Return (x, y) of the center of cell containing provided text 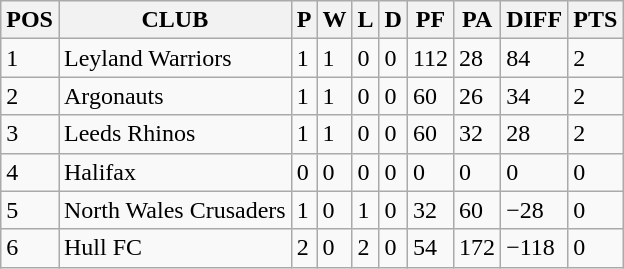
34 (534, 96)
North Wales Crusaders (174, 210)
3 (30, 134)
P (304, 20)
4 (30, 172)
Argonauts (174, 96)
−118 (534, 248)
PA (478, 20)
172 (478, 248)
POS (30, 20)
Leeds Rhinos (174, 134)
Halifax (174, 172)
Hull FC (174, 248)
W (334, 20)
PTS (596, 20)
PF (430, 20)
−28 (534, 210)
26 (478, 96)
D (393, 20)
DIFF (534, 20)
Leyland Warriors (174, 58)
L (366, 20)
6 (30, 248)
84 (534, 58)
54 (430, 248)
CLUB (174, 20)
5 (30, 210)
112 (430, 58)
